Search for the cell housing the specified text and yield its [x, y] center coordinate. 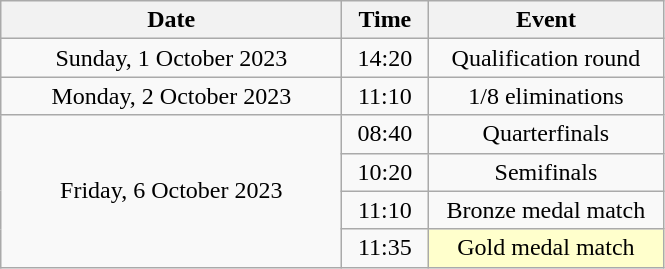
Monday, 2 October 2023 [172, 96]
Bronze medal match [546, 210]
Time [385, 20]
10:20 [385, 172]
Friday, 6 October 2023 [172, 191]
14:20 [385, 58]
Qualification round [546, 58]
Semifinals [546, 172]
Quarterfinals [546, 134]
Gold medal match [546, 248]
Event [546, 20]
08:40 [385, 134]
Sunday, 1 October 2023 [172, 58]
11:35 [385, 248]
1/8 eliminations [546, 96]
Date [172, 20]
